For the text-containing cell, return its midpoint in (X, Y) coordinate format. 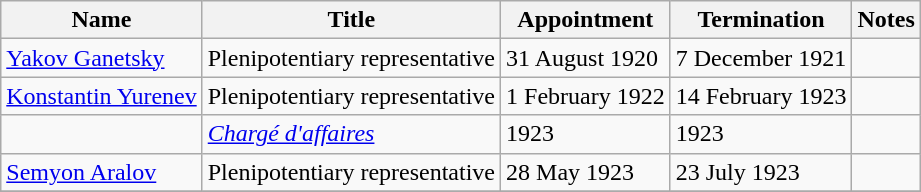
14 February 1923 (761, 96)
Chargé d'affaires (351, 134)
23 July 1923 (761, 172)
Konstantin Yurenev (102, 96)
1 February 1922 (586, 96)
31 August 1920 (586, 58)
Semyon Aralov (102, 172)
Yakov Ganetsky (102, 58)
Name (102, 20)
Appointment (586, 20)
Termination (761, 20)
Title (351, 20)
7 December 1921 (761, 58)
Notes (886, 20)
28 May 1923 (586, 172)
